For the text-containing cell, return its midpoint in (x, y) coordinate format. 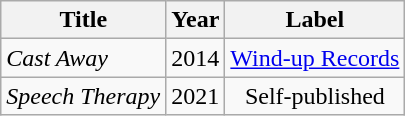
Title (84, 20)
Speech Therapy (84, 96)
Label (315, 20)
Year (196, 20)
Wind-up Records (315, 58)
Cast Away (84, 58)
Self-published (315, 96)
2014 (196, 58)
2021 (196, 96)
